Provide the (X, Y) coordinate of the cell's center where the given text is located.  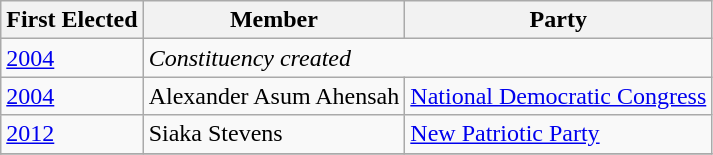
Member (274, 20)
First Elected (72, 20)
New Patriotic Party (558, 134)
Siaka Stevens (274, 134)
2012 (72, 134)
National Democratic Congress (558, 96)
Party (558, 20)
Constituency created (428, 58)
Alexander Asum Ahensah (274, 96)
